Pinpoint the cell where the given text exists, returning its [X, Y] midpoint coordinate. 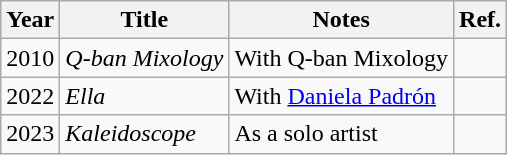
Kaleidoscope [144, 134]
2022 [30, 96]
Ella [144, 96]
With Q-ban Mixology [342, 58]
Title [144, 20]
Q-ban Mixology [144, 58]
Notes [342, 20]
Year [30, 20]
As a solo artist [342, 134]
With Daniela Padrón [342, 96]
Ref. [480, 20]
2010 [30, 58]
2023 [30, 134]
